Search for the cell housing the specified text and yield its (x, y) center coordinate. 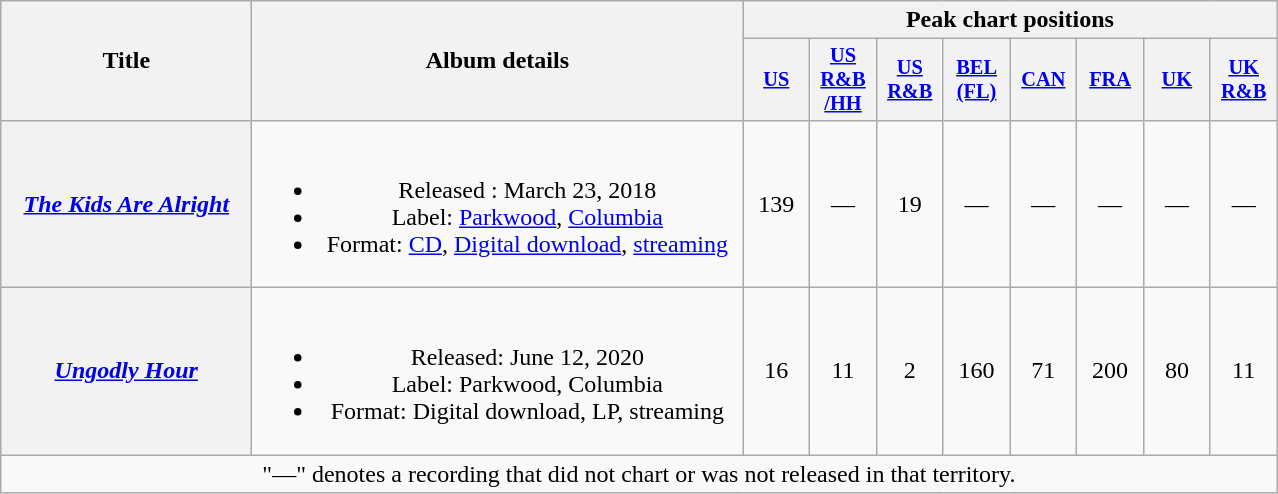
UK (1178, 80)
139 (776, 204)
FRA (1110, 80)
Peak chart positions (1010, 20)
US (776, 80)
CAN (1044, 80)
USR&B (910, 80)
"—" denotes a recording that did not chart or was not released in that territory. (639, 474)
19 (910, 204)
Album details (498, 61)
160 (976, 372)
Ungodly Hour (126, 372)
Title (126, 61)
UKR&B (1244, 80)
71 (1044, 372)
80 (1178, 372)
200 (1110, 372)
2 (910, 372)
Released: June 12, 2020Label: Parkwood, ColumbiaFormat: Digital download, LP, streaming (498, 372)
Released : March 23, 2018Label: Parkwood, ColumbiaFormat: CD, Digital download, streaming (498, 204)
BEL(FL) (976, 80)
The Kids Are Alright (126, 204)
16 (776, 372)
USR&B/HH (844, 80)
